Pinpoint the cell where the given text exists, returning its [X, Y] midpoint coordinate. 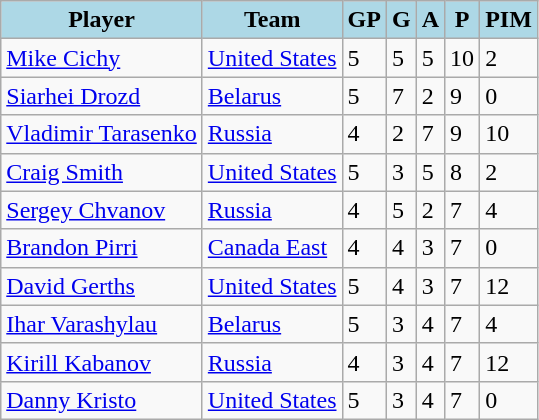
Sergey Chvanov [102, 210]
Team [272, 20]
PIM [509, 20]
A [430, 20]
Mike Cichy [102, 58]
Kirill Kabanov [102, 362]
Danny Kristo [102, 400]
P [462, 20]
8 [462, 172]
Siarhei Drozd [102, 96]
G [401, 20]
Canada East [272, 248]
Ihar Varashylau [102, 324]
Brandon Pirri [102, 248]
GP [364, 20]
Craig Smith [102, 172]
Player [102, 20]
Vladimir Tarasenko [102, 134]
David Gerths [102, 286]
